Search for the cell housing the specified text and yield its (x, y) center coordinate. 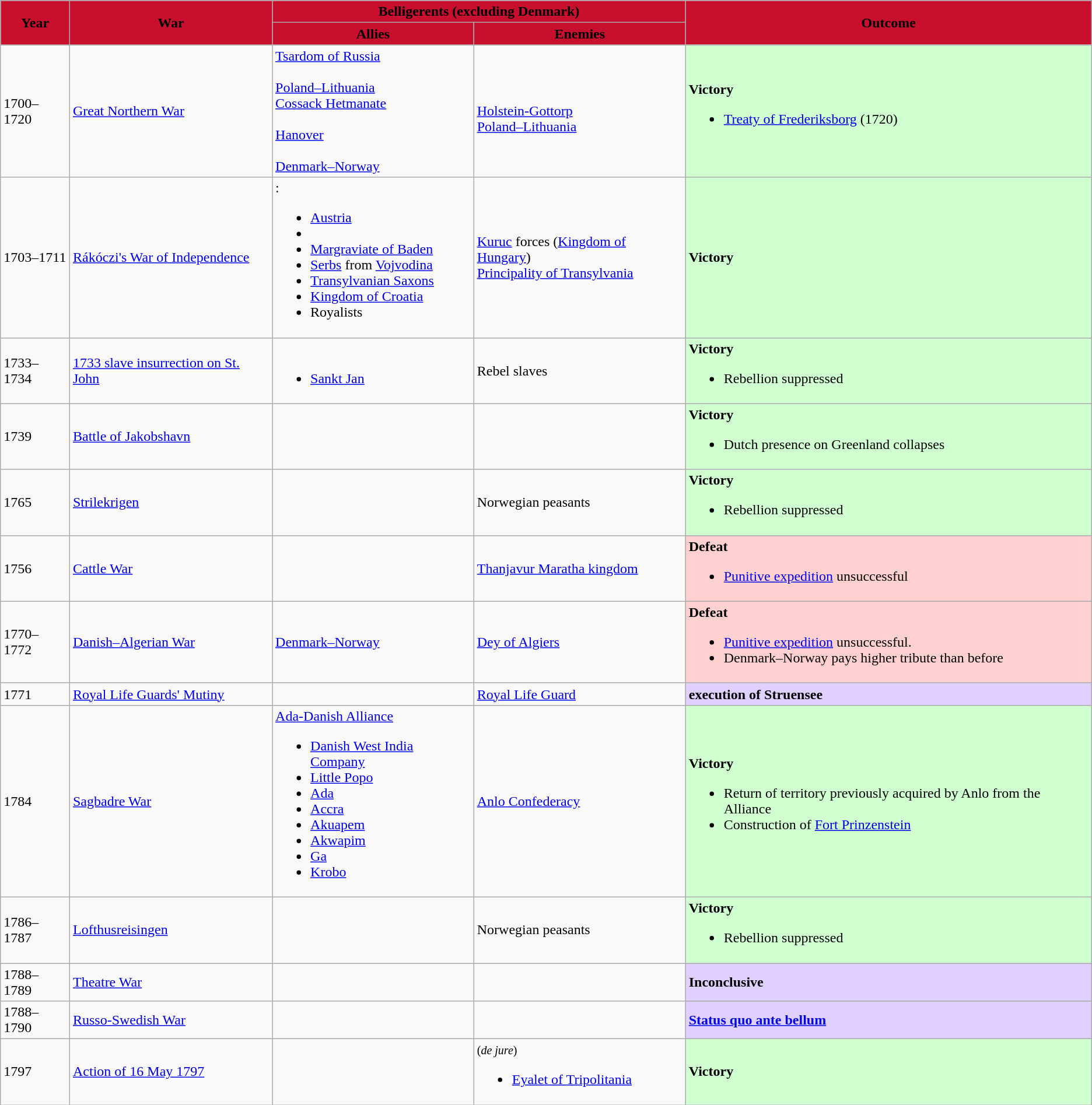
Outcome (888, 23)
War (170, 23)
Kuruc forces (Kingdom of Hungary) Principality of Transylvania (580, 258)
VictoryReturn of territory previously acquired by Anlo from the AllianceConstruction of Fort Prinzenstein (888, 801)
1788–1790 (35, 1020)
Danish–Algerian War (170, 642)
Tsardom of Russia Poland–Lithuania Cossack Hetmanate Hanover Denmark–Norway (373, 111)
Royal Life Guard (580, 694)
Lofthusreisingen (170, 929)
(de jure) Eyalet of Tripolitania (580, 1072)
Dey of Algiers (580, 642)
Sankt Jan (373, 371)
execution of Struensee (888, 694)
1788–1789 (35, 982)
Belligerents (excluding Denmark) (480, 12)
Holstein-Gottorp Poland–Lithuania (580, 111)
Royal Life Guards' Mutiny (170, 694)
: Austria Margraviate of Baden Serbs from VojvodinaTransylvanian Saxons Kingdom of Croatia Royalists (373, 258)
Thanjavur Maratha kingdom (580, 568)
1797 (35, 1072)
1700–1720 (35, 111)
VictoryTreaty of Frederiksborg (1720) (888, 111)
1733 slave insurrection on St. John (170, 371)
Rebel slaves (580, 371)
Action of 16 May 1797 (170, 1072)
Anlo Confederacy (580, 801)
Denmark–Norway (373, 642)
Great Northern War (170, 111)
Enemies (580, 34)
Battle of Jakobshavn (170, 436)
Sagbadre War (170, 801)
Ada-Danish AllianceDanish West India CompanyLittle PopoAdaAccraAkuapemAkwapimGaKrobo (373, 801)
1703–1711 (35, 258)
Inconclusive (888, 982)
1786–1787 (35, 929)
Theatre War (170, 982)
1739 (35, 436)
Allies (373, 34)
Year (35, 23)
VictoryDutch presence on Greenland collapses (888, 436)
1770–1772 (35, 642)
1733–1734 (35, 371)
DefeatPunitive expedition unsuccessful.Denmark–Norway pays higher tribute than before (888, 642)
Russo-Swedish War (170, 1020)
Cattle War (170, 568)
1784 (35, 801)
1771 (35, 694)
DefeatPunitive expedition unsuccessful (888, 568)
1765 (35, 503)
1756 (35, 568)
Rákóczi's War of Independence (170, 258)
Strilekrigen (170, 503)
Status quo ante bellum (888, 1020)
